Capture the cell that displays the provided text and extract its [x, y] central coordinate. 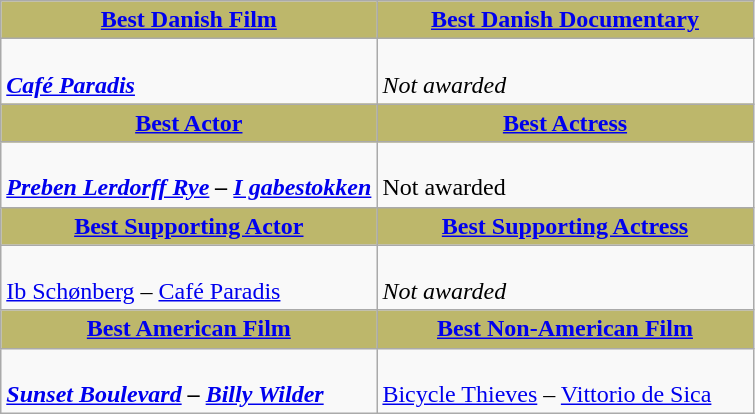
Best Supporting Actor [189, 226]
Best Danish Documentary [565, 20]
Best Danish Film [189, 20]
Best Supporting Actress [565, 226]
Preben Lerdorff Rye – I gabestokken [189, 174]
Best American Film [189, 329]
Best Actor [189, 123]
Café Paradis [189, 72]
Bicycle Thieves – Vittorio de Sica [565, 380]
Best Non-American Film [565, 329]
Sunset Boulevard – Billy Wilder [189, 380]
Ib Schønberg – Café Paradis [189, 278]
Best Actress [565, 123]
